Output the (X, Y) coordinate of the center of the cell containing the given text.  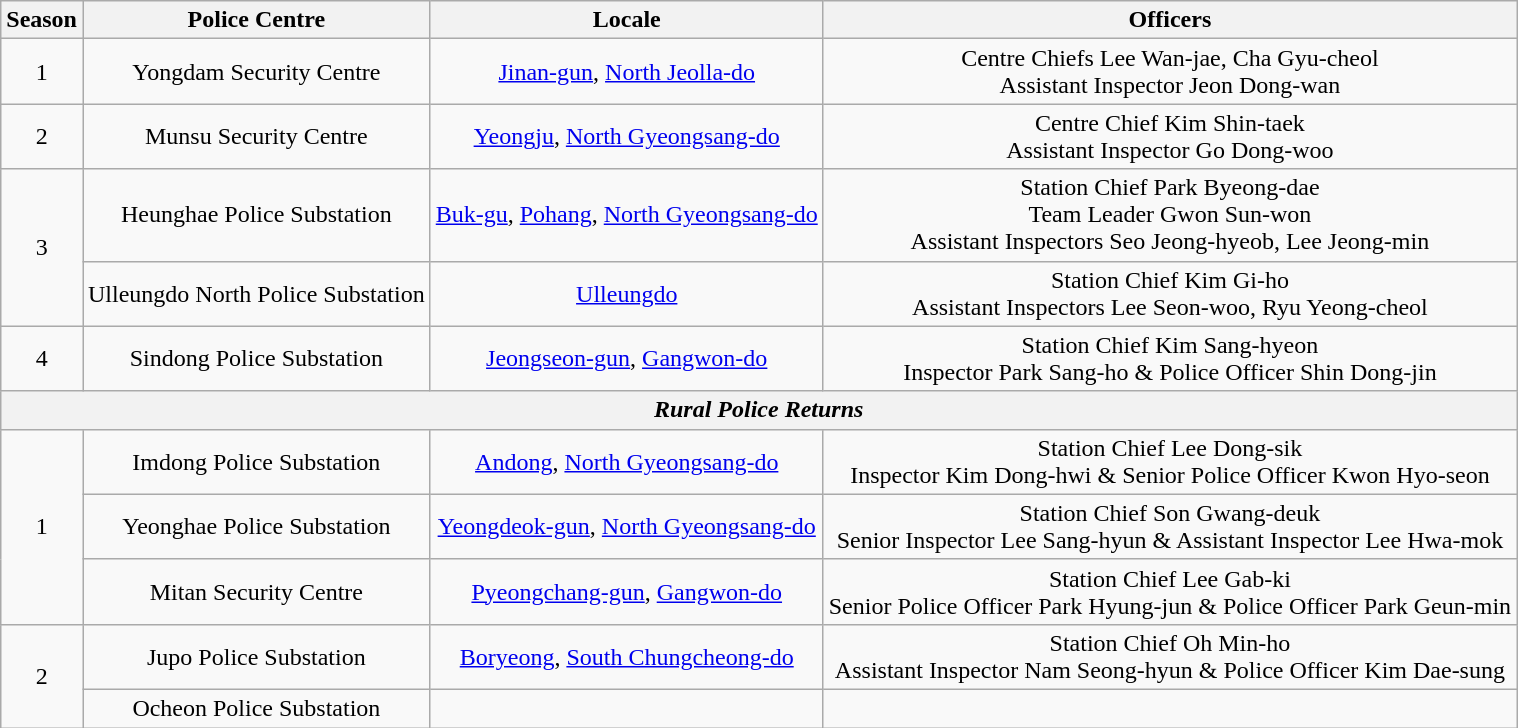
Station Chief Kim Gi-hoAssistant Inspectors Lee Seon-woo, Ryu Yeong-cheol (1170, 294)
Andong, North Gyeongsang-do (626, 462)
Ulleungdo North Police Substation (256, 294)
Pyeongchang-gun, Gangwon-do (626, 592)
Heunghae Police Substation (256, 215)
Boryeong, South Chungcheong-do (626, 656)
Ulleungdo (626, 294)
Sindong Police Substation (256, 358)
4 (42, 358)
Season (42, 20)
Yeongdeok-gun, North Gyeongsang-do (626, 526)
Locale (626, 20)
Officers (1170, 20)
Jinan-gun, North Jeolla-do (626, 72)
Jupo Police Substation (256, 656)
Centre Chiefs Lee Wan-jae, Cha Gyu-cheolAssistant Inspector Jeon Dong-wan (1170, 72)
Imdong Police Substation (256, 462)
Ocheon Police Substation (256, 708)
Station Chief Lee Gab-kiSenior Police Officer Park Hyung-jun & Police Officer Park Geun-min (1170, 592)
Yeongju, North Gyeongsang-do (626, 136)
Buk-gu, Pohang, North Gyeongsang-do (626, 215)
Yeonghae Police Substation (256, 526)
Station Chief Lee Dong-sikInspector Kim Dong-hwi & Senior Police Officer Kwon Hyo-seon (1170, 462)
3 (42, 248)
Station Chief Kim Sang-hyeonInspector Park Sang-ho & Police Officer Shin Dong-jin (1170, 358)
Station Chief Oh Min-hoAssistant Inspector Nam Seong-hyun & Police Officer Kim Dae-sung (1170, 656)
Jeongseon-gun, Gangwon-do (626, 358)
Police Centre (256, 20)
Mitan Security Centre (256, 592)
Centre Chief Kim Shin-taekAssistant Inspector Go Dong-woo (1170, 136)
Yongdam Security Centre (256, 72)
Station Chief Park Byeong-daeTeam Leader Gwon Sun-wonAssistant Inspectors Seo Jeong-hyeob, Lee Jeong-min (1170, 215)
Station Chief Son Gwang-deukSenior Inspector Lee Sang-hyun & Assistant Inspector Lee Hwa-mok (1170, 526)
Rural Police Returns (759, 410)
Munsu Security Centre (256, 136)
